Search for the cell housing the specified text and yield its (X, Y) center coordinate. 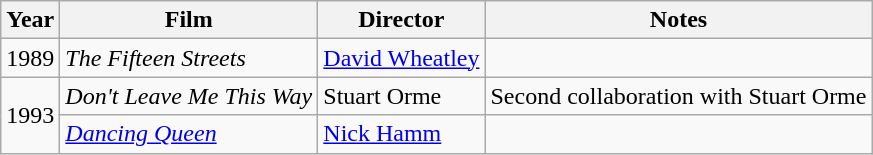
David Wheatley (402, 58)
1989 (30, 58)
Second collaboration with Stuart Orme (678, 96)
Stuart Orme (402, 96)
Notes (678, 20)
Nick Hamm (402, 134)
1993 (30, 115)
Year (30, 20)
Don't Leave Me This Way (189, 96)
Film (189, 20)
Dancing Queen (189, 134)
The Fifteen Streets (189, 58)
Director (402, 20)
